Output the [x, y] coordinate of the center of the cell containing the given text.  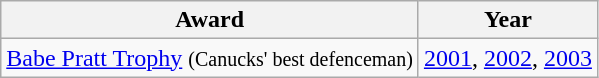
Year [508, 20]
Babe Pratt Trophy (Canucks' best defenceman) [210, 58]
Award [210, 20]
2001, 2002, 2003 [508, 58]
